Detect which cell encompasses the target text, then output its (X, Y) center coordinate. 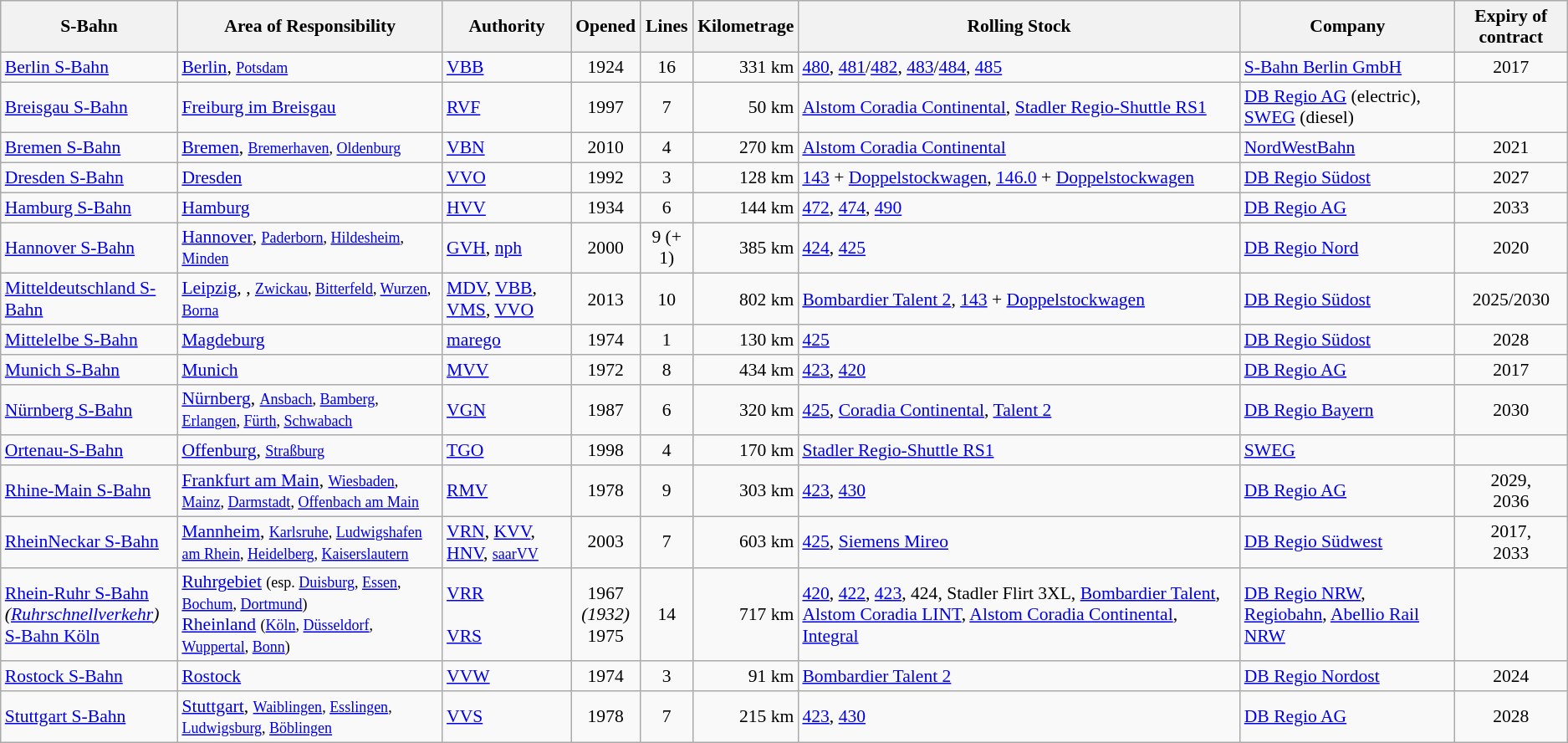
MVV (507, 370)
14 (667, 614)
Expiry of contract (1511, 27)
VBB (507, 67)
2027 (1511, 178)
2000 (605, 248)
143 + Doppelstockwagen, 146.0 + Doppelstockwagen (1019, 178)
1987 (605, 410)
Hamburg S-Bahn (89, 208)
Stuttgart S-Bahn (89, 716)
420, 422, 423, 424, Stadler Flirt 3XL, Bombardier Talent, Alstom Coradia LINT, Alstom Coradia Continental, Integral (1019, 614)
Hannover, Paderborn, Hildesheim, Minden (309, 248)
215 km (746, 716)
Stuttgart, Waiblingen, Esslingen, Ludwigsburg, Böblingen (309, 716)
Rolling Stock (1019, 27)
VRRVRS (507, 614)
130 km (746, 340)
2020 (1511, 248)
SWEG (1348, 451)
472, 474, 490 (1019, 208)
1992 (605, 178)
Leipzig, , Zwickau, Bitterfeld, Wurzen, Borna (309, 300)
MDV, VBB, VMS, VVO (507, 300)
Opened (605, 27)
Area of Responsibility (309, 27)
Berlin, Potsdam (309, 67)
1998 (605, 451)
Mittelelbe S-Bahn (89, 340)
Offenburg, Straßburg (309, 451)
Hamburg (309, 208)
1972 (605, 370)
424, 425 (1019, 248)
1924 (605, 67)
Berlin S-Bahn (89, 67)
2033 (1511, 208)
Company (1348, 27)
Dresden S-Bahn (89, 178)
Ruhrgebiet (esp. Duisburg, Essen, Bochum, Dortmund)Rheinland (Köln, Düsseldorf, Wuppertal, Bonn) (309, 614)
VGN (507, 410)
270 km (746, 148)
S-Bahn Berlin GmbH (1348, 67)
TGO (507, 451)
50 km (746, 107)
425 (1019, 340)
Stadler Regio-Shuttle RS1 (1019, 451)
VVS (507, 716)
Authority (507, 27)
2021 (1511, 148)
1997 (605, 107)
Mannheim, Karlsruhe, Ludwigshafen am Rhein, Heidelberg, Kaiserslautern (309, 542)
Rostock S-Bahn (89, 677)
170 km (746, 451)
2013 (605, 300)
Bombardier Talent 2 (1019, 677)
802 km (746, 300)
Rostock (309, 677)
DB Regio Bayern (1348, 410)
603 km (746, 542)
S-Bahn (89, 27)
DB Regio NRW, Regiobahn, Abellio Rail NRW (1348, 614)
VRN, KVV, HNV, saarVV (507, 542)
331 km (746, 67)
385 km (746, 248)
1 (667, 340)
Lines (667, 27)
Kilometrage (746, 27)
2029, 2036 (1511, 490)
144 km (746, 208)
10 (667, 300)
Munich (309, 370)
2024 (1511, 677)
VVW (507, 677)
DB Regio Nordost (1348, 677)
Munich S-Bahn (89, 370)
Nürnberg, Ansbach, Bamberg, Erlangen, Fürth, Schwabach (309, 410)
Frankfurt am Main, Wiesbaden, Mainz, Darmstadt, Offenbach am Main (309, 490)
DB Regio Südwest (1348, 542)
DB Regio Nord (1348, 248)
DB Regio AG (electric), SWEG (diesel) (1348, 107)
GVH, nph (507, 248)
320 km (746, 410)
2030 (1511, 410)
Bremen, Bremerhaven, Oldenburg (309, 148)
425, Coradia Continental, Talent 2 (1019, 410)
NordWestBahn (1348, 148)
VVO (507, 178)
Dresden (309, 178)
marego (507, 340)
Breisgau S-Bahn (89, 107)
Bombardier Talent 2, 143 + Doppelstockwagen (1019, 300)
9 (+ 1) (667, 248)
Hannover S-Bahn (89, 248)
Nürnberg S-Bahn (89, 410)
Bremen S-Bahn (89, 148)
2003 (605, 542)
Rhine-Main S-Bahn (89, 490)
16 (667, 67)
2010 (605, 148)
423, 420 (1019, 370)
Freiburg im Breisgau (309, 107)
HVV (507, 208)
Alstom Coradia Continental, Stadler Regio-Shuttle RS1 (1019, 107)
480, 481/482, 483/484, 485 (1019, 67)
91 km (746, 677)
303 km (746, 490)
2017, 2033 (1511, 542)
RheinNeckar S-Bahn (89, 542)
425, Siemens Mireo (1019, 542)
RVF (507, 107)
Ortenau-S-Bahn (89, 451)
9 (667, 490)
Rhein-Ruhr S-Bahn(Ruhrschnellverkehr)S-Bahn Köln (89, 614)
1967(1932)1975 (605, 614)
128 km (746, 178)
1934 (605, 208)
Magdeburg (309, 340)
717 km (746, 614)
Mitteldeutschland S-Bahn (89, 300)
434 km (746, 370)
Alstom Coradia Continental (1019, 148)
8 (667, 370)
VBN (507, 148)
2025/2030 (1511, 300)
RMV (507, 490)
